Locate the cell with the specified text and output its [x, y] center coordinate. 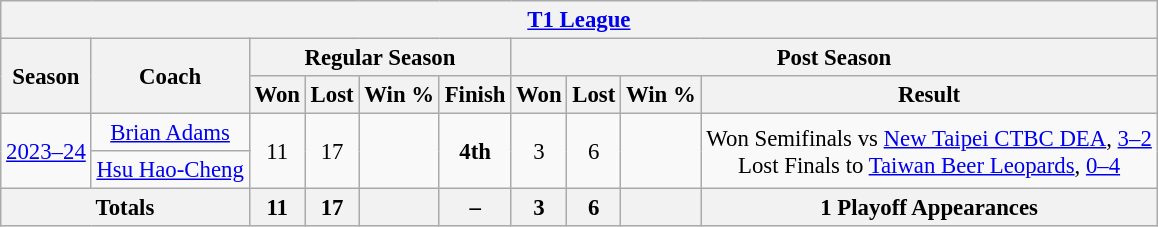
Totals [125, 208]
Season [46, 76]
Hsu Hao-Cheng [170, 170]
Regular Season [380, 58]
4th [474, 152]
T1 League [579, 20]
1 Playoff Appearances [929, 208]
Brian Adams [170, 133]
2023–24 [46, 152]
Finish [474, 95]
– [474, 208]
Post Season [834, 58]
Result [929, 95]
Coach [170, 76]
Won Semifinals vs New Taipei CTBC DEA, 3–2Lost Finals to Taiwan Beer Leopards, 0–4 [929, 152]
